Search for the cell housing the specified text and yield its (x, y) center coordinate. 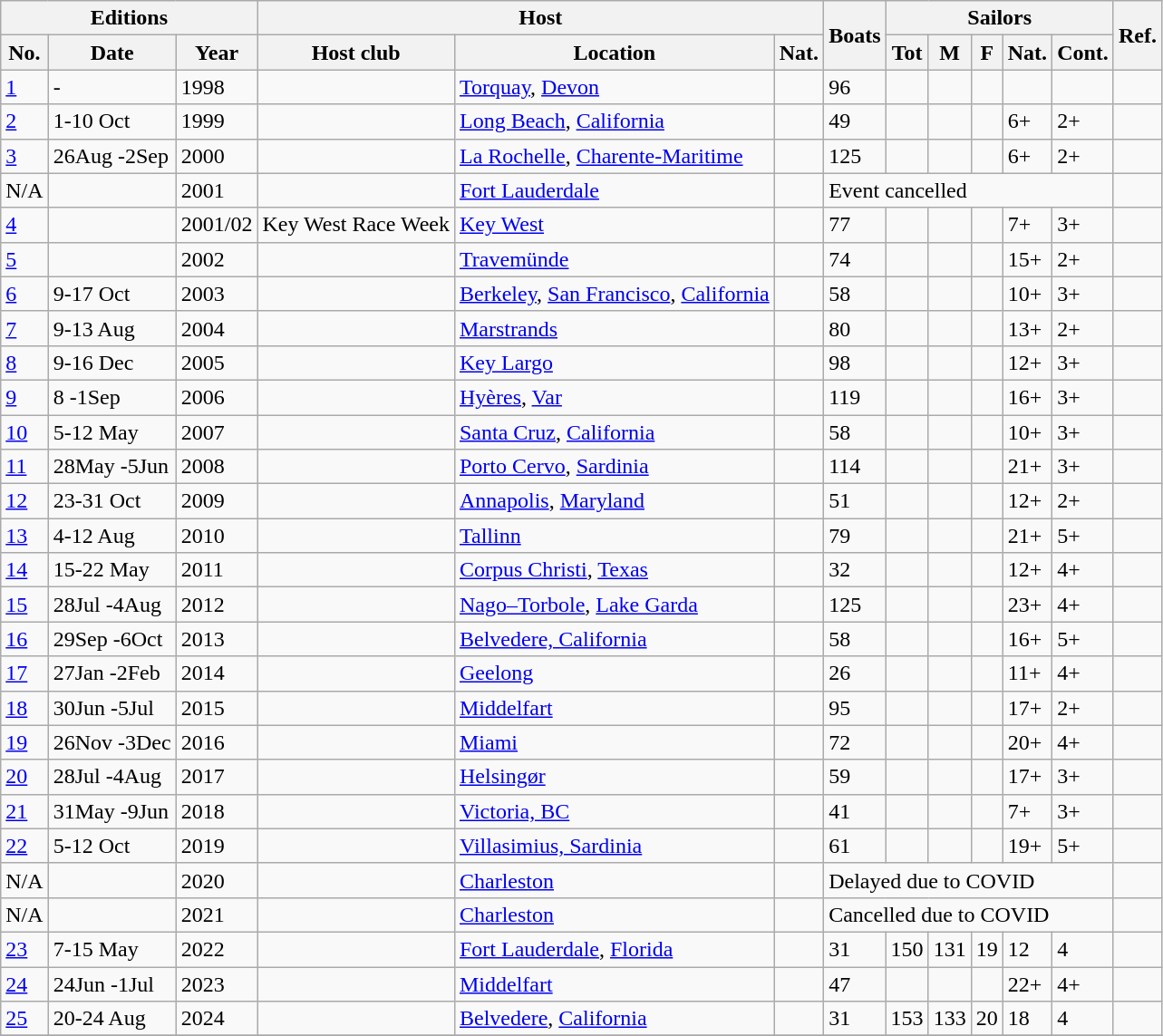
F (986, 53)
Host club (356, 53)
No. (24, 53)
2015 (217, 708)
2022 (217, 949)
2018 (217, 811)
Event cancelled (969, 190)
13 (24, 536)
17 (24, 673)
20-24 Aug (112, 1019)
5-12 May (112, 432)
7 (24, 328)
2006 (217, 397)
2010 (217, 536)
98 (855, 363)
1-10 Oct (112, 121)
Annapolis, Maryland (615, 501)
Delayed due to COVID (969, 880)
77 (855, 225)
28May -5Jun (112, 467)
2008 (217, 467)
22+ (1027, 983)
72 (855, 742)
1 (24, 87)
2002 (217, 259)
59 (855, 777)
2024 (217, 1019)
15-22 May (112, 570)
2020 (217, 880)
32 (855, 570)
Key West Race Week (356, 225)
Fort Lauderdale (615, 190)
10 (24, 432)
27Jan -2Feb (112, 673)
Year (217, 53)
23+ (1027, 605)
Key West (615, 225)
4-12 Aug (112, 536)
24 (24, 983)
Villasimius, Sardinia (615, 846)
2000 (217, 156)
2012 (217, 605)
8 (24, 363)
95 (855, 708)
29Sep -6Oct (112, 639)
8 -1Sep (112, 397)
2007 (217, 432)
9-16 Dec (112, 363)
2016 (217, 742)
31May -9Jun (112, 811)
Location (615, 53)
2014 (217, 673)
41 (855, 811)
2023 (217, 983)
2009 (217, 501)
Boats (855, 35)
2001 (217, 190)
Torquay, Devon (615, 87)
96 (855, 87)
Berkeley, San Francisco, California (615, 294)
21 (24, 811)
30Jun -5Jul (112, 708)
22 (24, 846)
114 (855, 467)
131 (950, 949)
49 (855, 121)
9 (24, 397)
Editions (129, 18)
Miami (615, 742)
74 (855, 259)
Tallinn (615, 536)
2005 (217, 363)
Geelong (615, 673)
23 (24, 949)
Hyères, Var (615, 397)
5-12 Oct (112, 846)
9-13 Aug (112, 328)
13+ (1027, 328)
9-17 Oct (112, 294)
2003 (217, 294)
23-31 Oct (112, 501)
3 (24, 156)
26Aug -2Sep (112, 156)
16 (24, 639)
2021 (217, 915)
2001/02 (217, 225)
Fort Lauderdale, Florida (615, 949)
Corpus Christi, Texas (615, 570)
150 (906, 949)
M (950, 53)
Long Beach, California (615, 121)
2017 (217, 777)
7-15 May (112, 949)
Cont. (1083, 53)
Host (540, 18)
26Nov -3Dec (112, 742)
133 (950, 1019)
6 (24, 294)
153 (906, 1019)
Santa Cruz, California (615, 432)
2004 (217, 328)
51 (855, 501)
Porto Cervo, Sardinia (615, 467)
14 (24, 570)
Ref. (1137, 35)
5 (24, 259)
19+ (1027, 846)
Nago–Torbole, Lake Garda (615, 605)
2 (24, 121)
Travemünde (615, 259)
Cancelled due to COVID (969, 915)
Helsingør (615, 777)
Date (112, 53)
Victoria, BC (615, 811)
79 (855, 536)
11 (24, 467)
- (112, 87)
Key Largo (615, 363)
Marstrands (615, 328)
26 (855, 673)
47 (855, 983)
11+ (1027, 673)
15+ (1027, 259)
15 (24, 605)
La Rochelle, Charente-Maritime (615, 156)
1998 (217, 87)
Tot (906, 53)
80 (855, 328)
2013 (217, 639)
24Jun -1Jul (112, 983)
25 (24, 1019)
2019 (217, 846)
Sailors (999, 18)
119 (855, 397)
20+ (1027, 742)
1999 (217, 121)
2011 (217, 570)
61 (855, 846)
